Search for the cell housing the specified text and yield its [X, Y] center coordinate. 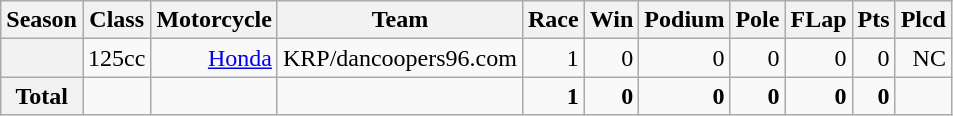
Plcd [923, 20]
Motorcycle [214, 20]
Total [42, 96]
KRP/dancoopers96.com [400, 58]
Team [400, 20]
Season [42, 20]
FLap [818, 20]
Podium [684, 20]
NC [923, 58]
Pts [874, 20]
Pole [758, 20]
125cc [116, 58]
Race [553, 20]
Honda [214, 58]
Win [612, 20]
Class [116, 20]
